Determine the (X, Y) coordinate at the center of the cell enclosing the given text.  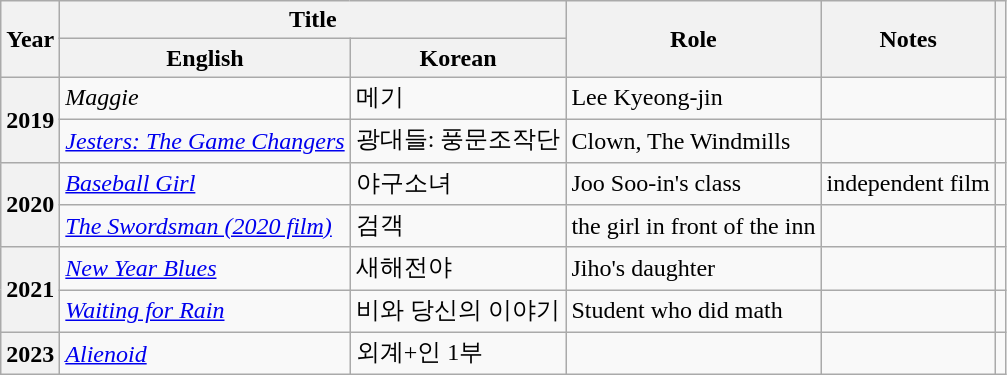
Alienoid (205, 354)
Role (694, 39)
메기 (458, 98)
야구소녀 (458, 184)
새해전야 (458, 268)
Lee Kyeong-jin (694, 98)
Student who did math (694, 312)
The Swordsman (2020 film) (205, 226)
Baseball Girl (205, 184)
Jiho's daughter (694, 268)
New Year Blues (205, 268)
2021 (30, 290)
비와 당신의 이야기 (458, 312)
Year (30, 39)
Notes (908, 39)
Korean (458, 58)
independent film (908, 184)
2020 (30, 204)
Clown, The Windmills (694, 140)
the girl in front of the inn (694, 226)
검객 (458, 226)
Title (313, 20)
2023 (30, 354)
Maggie (205, 98)
광대들: 풍문조작단 (458, 140)
Jesters: The Game Changers (205, 140)
English (205, 58)
외계+인 1부 (458, 354)
Waiting for Rain (205, 312)
Joo Soo-in's class (694, 184)
2019 (30, 120)
